Locate the cell with the specified text and output its (X, Y) center coordinate. 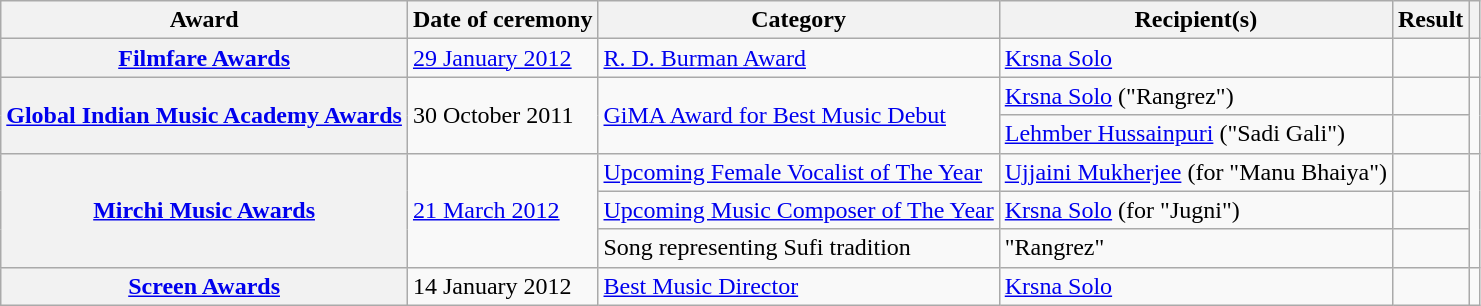
Song representing Sufi tradition (798, 248)
14 January 2012 (502, 286)
Date of ceremony (502, 20)
Krsna Solo (for "Jugni") (1196, 210)
30 October 2011 (502, 115)
Best Music Director (798, 286)
21 March 2012 (502, 210)
Result (1430, 20)
"Rangrez" (1196, 248)
Screen Awards (204, 286)
Award (204, 20)
Krsna Solo ("Rangrez") (1196, 96)
29 January 2012 (502, 58)
GiMA Award for Best Music Debut (798, 115)
Mirchi Music Awards (204, 210)
Global Indian Music Academy Awards (204, 115)
Category (798, 20)
Upcoming Female Vocalist of The Year (798, 172)
Ujjaini Mukherjee (for "Manu Bhaiya") (1196, 172)
Lehmber Hussainpuri ("Sadi Gali") (1196, 134)
R. D. Burman Award (798, 58)
Filmfare Awards (204, 58)
Recipient(s) (1196, 20)
Upcoming Music Composer of The Year (798, 210)
